Identify which cell holds the provided text, then report its (x, y) central coordinate. 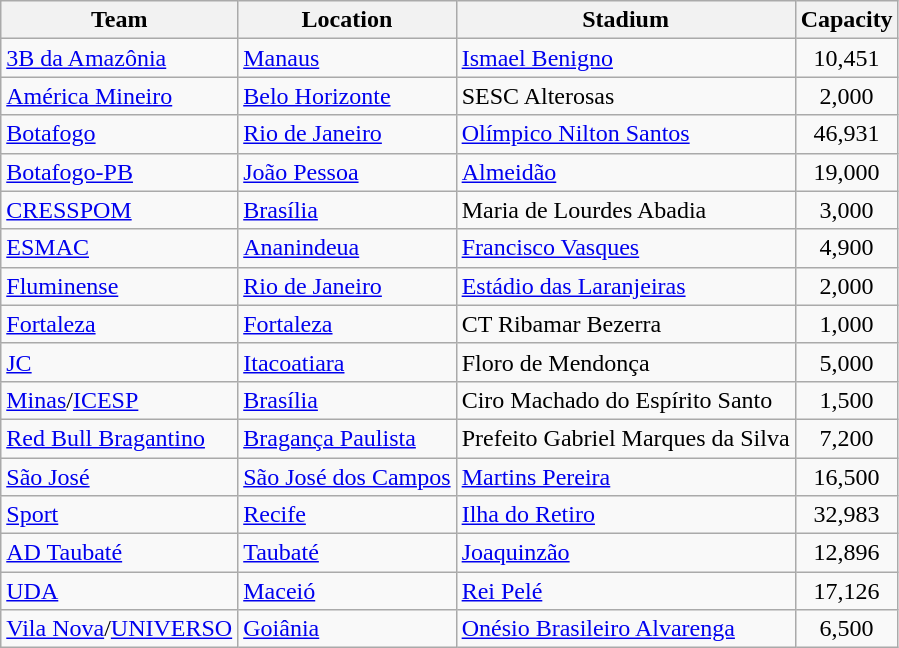
Stadium (626, 20)
Vila Nova/UNIVERSO (120, 629)
4,900 (846, 248)
CT Ribamar Bezerra (626, 324)
Botafogo-PB (120, 172)
10,451 (846, 58)
Maria de Lourdes Abadia (626, 210)
Minas/ICESP (120, 400)
Belo Horizonte (347, 96)
Itacoatiara (347, 362)
46,931 (846, 134)
CRESSPOM (120, 210)
Prefeito Gabriel Marques da Silva (626, 438)
Almeidão (626, 172)
Manaus (347, 58)
Bragança Paulista (347, 438)
32,983 (846, 515)
1,500 (846, 400)
3B da Amazônia (120, 58)
7,200 (846, 438)
Floro de Mendonça (626, 362)
AD Taubaté (120, 553)
Capacity (846, 20)
Ilha do Retiro (626, 515)
Rei Pelé (626, 591)
Location (347, 20)
São José (120, 477)
América Mineiro (120, 96)
19,000 (846, 172)
Red Bull Bragantino (120, 438)
5,000 (846, 362)
São José dos Campos (347, 477)
Team (120, 20)
Ciro Machado do Espírito Santo (626, 400)
Joaquinzão (626, 553)
Olímpico Nilton Santos (626, 134)
Francisco Vasques (626, 248)
12,896 (846, 553)
Taubaté (347, 553)
Martins Pereira (626, 477)
17,126 (846, 591)
16,500 (846, 477)
ESMAC (120, 248)
Botafogo (120, 134)
JC (120, 362)
SESC Alterosas (626, 96)
3,000 (846, 210)
6,500 (846, 629)
UDA (120, 591)
Sport (120, 515)
Goiânia (347, 629)
1,000 (846, 324)
Fluminense (120, 286)
Onésio Brasileiro Alvarenga (626, 629)
Ismael Benigno (626, 58)
Estádio das Laranjeiras (626, 286)
Ananindeua (347, 248)
João Pessoa (347, 172)
Maceió (347, 591)
Recife (347, 515)
